Search for the cell housing the specified text and yield its [X, Y] center coordinate. 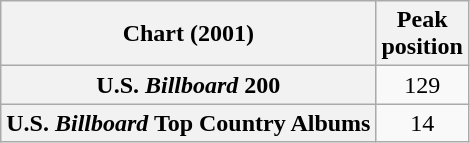
U.S. Billboard 200 [188, 85]
Peakposition [422, 34]
Chart (2001) [188, 34]
U.S. Billboard Top Country Albums [188, 123]
129 [422, 85]
14 [422, 123]
